For the text-containing cell, return its midpoint in (X, Y) coordinate format. 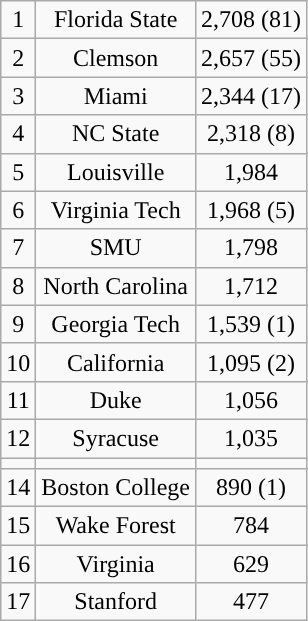
2,318 (8) (252, 134)
16 (18, 564)
Boston College (116, 488)
Stanford (116, 602)
9 (18, 324)
1,539 (1) (252, 324)
2,657 (55) (252, 58)
629 (252, 564)
1 (18, 20)
17 (18, 602)
Wake Forest (116, 526)
Virginia (116, 564)
California (116, 362)
Georgia Tech (116, 324)
4 (18, 134)
10 (18, 362)
8 (18, 286)
Virginia Tech (116, 210)
1,035 (252, 438)
NC State (116, 134)
Florida State (116, 20)
11 (18, 400)
1,798 (252, 248)
North Carolina (116, 286)
12 (18, 438)
14 (18, 488)
Syracuse (116, 438)
2,344 (17) (252, 96)
2,708 (81) (252, 20)
477 (252, 602)
1,095 (2) (252, 362)
Miami (116, 96)
Clemson (116, 58)
6 (18, 210)
890 (1) (252, 488)
SMU (116, 248)
1,712 (252, 286)
5 (18, 172)
1,056 (252, 400)
Louisville (116, 172)
784 (252, 526)
1,968 (5) (252, 210)
7 (18, 248)
Duke (116, 400)
1,984 (252, 172)
15 (18, 526)
2 (18, 58)
3 (18, 96)
